Detect which cell encompasses the target text, then output its [X, Y] center coordinate. 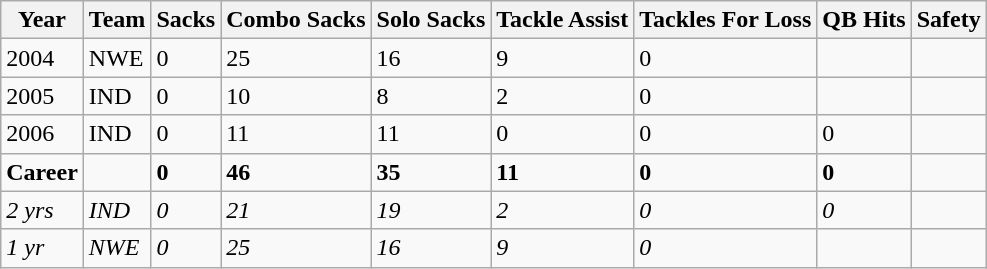
10 [296, 96]
35 [431, 172]
QB Hits [864, 20]
Safety [948, 20]
Year [42, 20]
1 yr [42, 248]
2004 [42, 58]
8 [431, 96]
Combo Sacks [296, 20]
2 yrs [42, 210]
21 [296, 210]
Solo Sacks [431, 20]
19 [431, 210]
Tackles For Loss [726, 20]
Sacks [186, 20]
Career [42, 172]
46 [296, 172]
Team [117, 20]
2006 [42, 134]
Tackle Assist [562, 20]
2005 [42, 96]
